Search for the cell housing the specified text and yield its [X, Y] center coordinate. 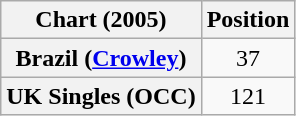
Brazil (Crowley) [101, 58]
37 [248, 58]
Position [248, 20]
121 [248, 96]
UK Singles (OCC) [101, 96]
Chart (2005) [101, 20]
